Return (x, y) of the center of cell containing provided text 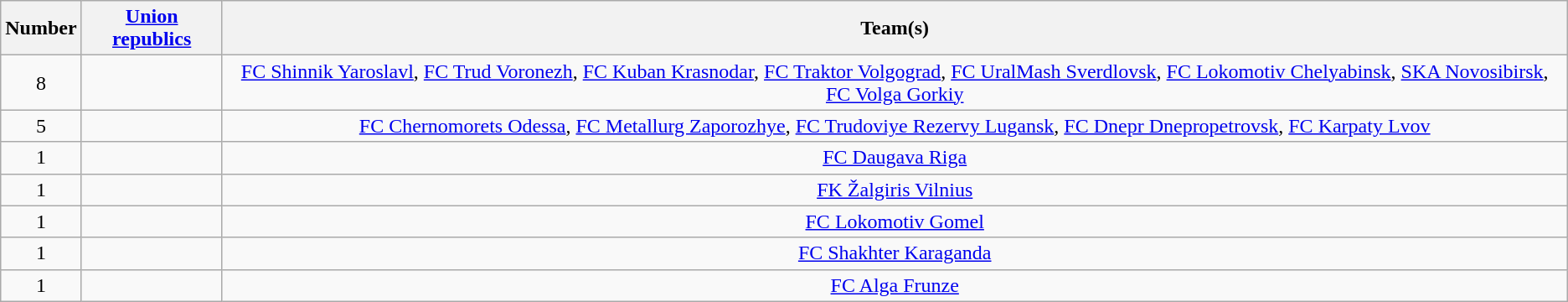
FC Daugava Riga (895, 158)
Union republics (152, 29)
FC Shakhter Karaganda (895, 253)
FC Alga Frunze (895, 285)
FC Chernomorets Odessa, FC Metallurg Zaporozhye, FC Trudoviye Rezervy Lugansk, FC Dnepr Dnepropetrovsk, FC Karpaty Lvov (895, 126)
Number (41, 29)
8 (41, 82)
Team(s) (895, 29)
5 (41, 126)
FK Žalgiris Vilnius (895, 190)
FC Lokomotiv Gomel (895, 221)
